From the cell containing the given text, extract its center point as [x, y] coordinate. 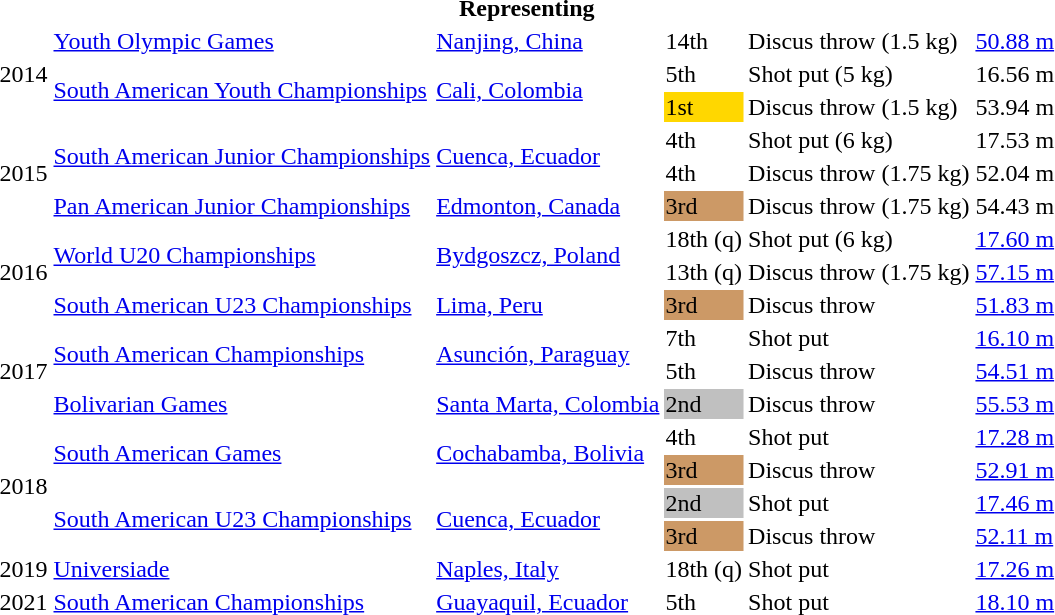
Nanjing, China [548, 41]
13th (q) [704, 272]
South American Junior Championships [242, 156]
World U20 Championships [242, 256]
Universiade [242, 569]
South American Youth Championships [242, 90]
Lima, Peru [548, 305]
Youth Olympic Games [242, 41]
Edmonton, Canada [548, 206]
Naples, Italy [548, 569]
Shot put (5 kg) [859, 74]
Bolivarian Games [242, 404]
Bydgoszcz, Poland [548, 256]
South American Games [242, 454]
Santa Marta, Colombia [548, 404]
Pan American Junior Championships [242, 206]
1st [704, 107]
South American Championships [242, 354]
14th [704, 41]
7th [704, 338]
Asunción, Paraguay [548, 354]
Cochabamba, Bolivia [548, 454]
Cali, Colombia [548, 90]
